Return [X, Y] of the center of cell containing provided text 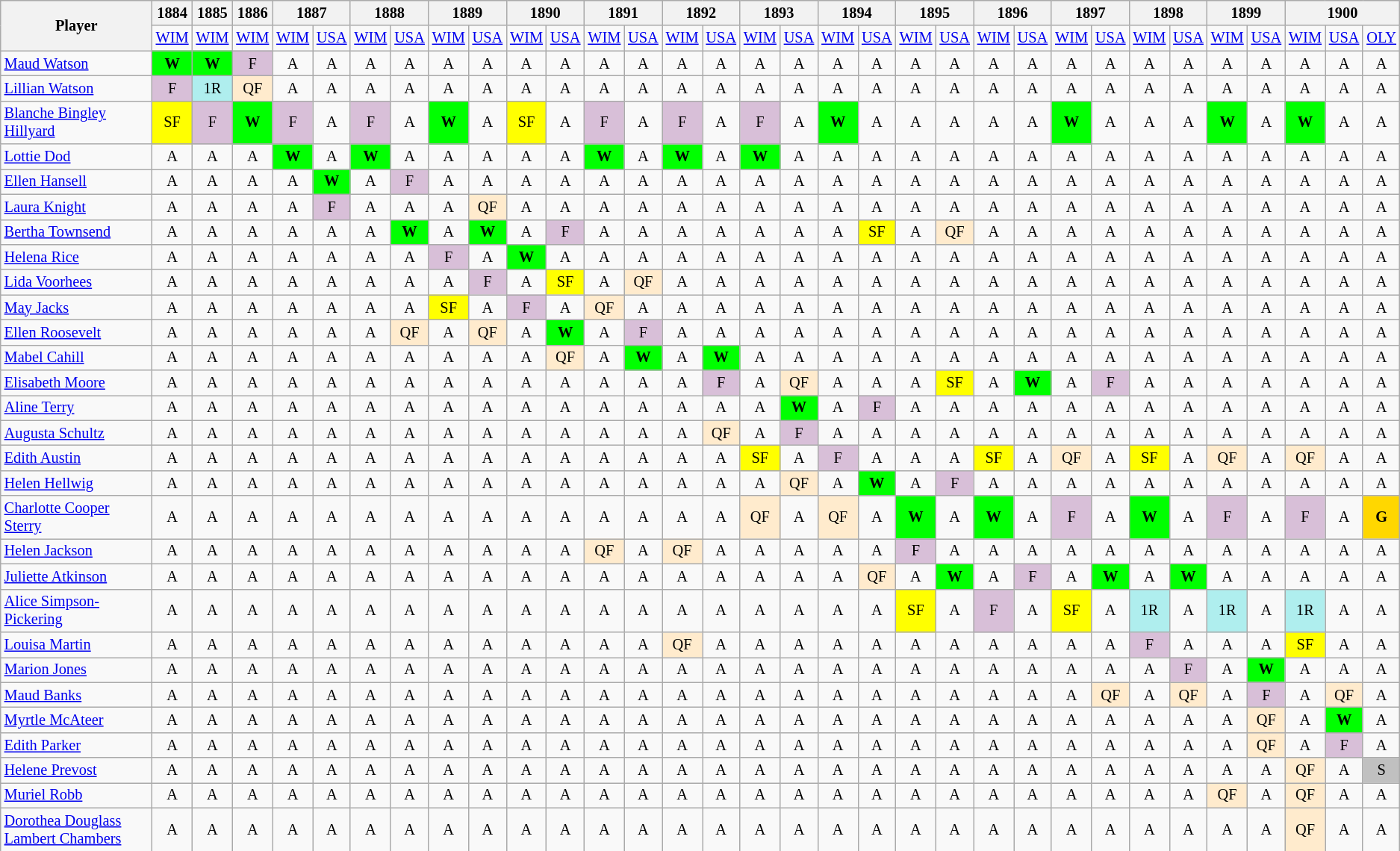
1900 [1343, 13]
Charlotte Cooper Sterry [76, 517]
1892 [701, 13]
Augusta Schultz [76, 433]
Maud Watson [76, 63]
OLY [1381, 38]
Myrtle McAteer [76, 720]
Maud Banks [76, 695]
1893 [779, 13]
Elisabeth Moore [76, 383]
Player [76, 25]
Muriel Robb [76, 795]
1888 [389, 13]
Helene Prevost [76, 770]
Bertha Townsend [76, 232]
Helen Hellwig [76, 483]
1896 [1012, 13]
Helen Jackson [76, 551]
1886 [252, 13]
May Jacks [76, 308]
Edith Parker [76, 745]
S [1381, 770]
Juliette Atkinson [76, 576]
Aline Terry [76, 408]
1894 [856, 13]
Marion Jones [76, 670]
G [1381, 517]
Alice Simpson-Pickering [76, 611]
1884 [172, 13]
Ellen Hansell [76, 181]
1898 [1168, 13]
1889 [467, 13]
1887 [311, 13]
1885 [213, 13]
Louisa Martin [76, 644]
Lottie Dod [76, 157]
Lillian Watson [76, 88]
1899 [1246, 13]
1895 [935, 13]
Laura Knight [76, 207]
1890 [545, 13]
1897 [1090, 13]
Helena Rice [76, 257]
Dorothea Douglass Lambert Chambers [76, 829]
Lida Voorhees [76, 282]
Ellen Roosevelt [76, 332]
1891 [623, 13]
Blanche Bingley Hillyard [76, 122]
Edith Austin [76, 458]
Mabel Cahill [76, 358]
